For the text-containing cell, return its midpoint in (X, Y) coordinate format. 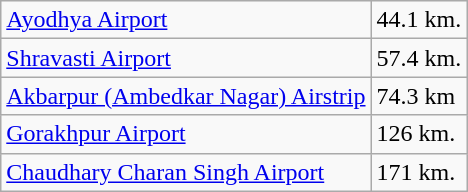
Shravasti Airport (186, 58)
Akbarpur (Ambedkar Nagar) Airstrip (186, 96)
Ayodhya Airport (186, 20)
74.3 km (419, 96)
126 km. (419, 134)
171 km. (419, 172)
44.1 km. (419, 20)
Chaudhary Charan Singh Airport (186, 172)
Gorakhpur Airport (186, 134)
57.4 km. (419, 58)
